Pinpoint the cell where the given text exists, returning its [X, Y] midpoint coordinate. 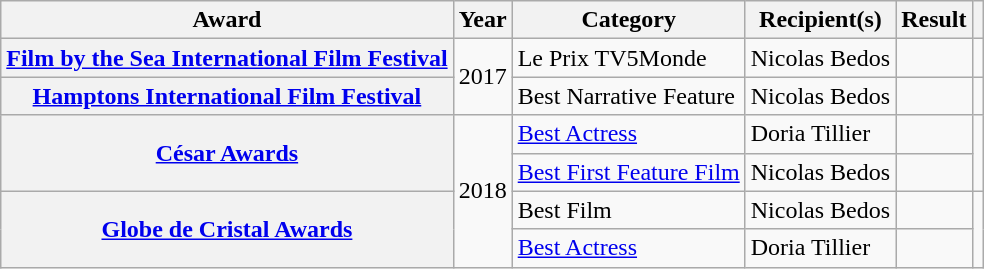
Recipient(s) [820, 20]
Category [628, 20]
Film by the Sea International Film Festival [227, 58]
2017 [482, 77]
Best Film [628, 210]
2018 [482, 191]
Best First Feature Film [628, 172]
Hamptons International Film Festival [227, 96]
Year [482, 20]
Globe de Cristal Awards [227, 229]
Award [227, 20]
César Awards [227, 153]
Best Narrative Feature [628, 96]
Le Prix TV5Monde [628, 58]
Result [934, 20]
